Identify which cell holds the provided text, then report its [x, y] central coordinate. 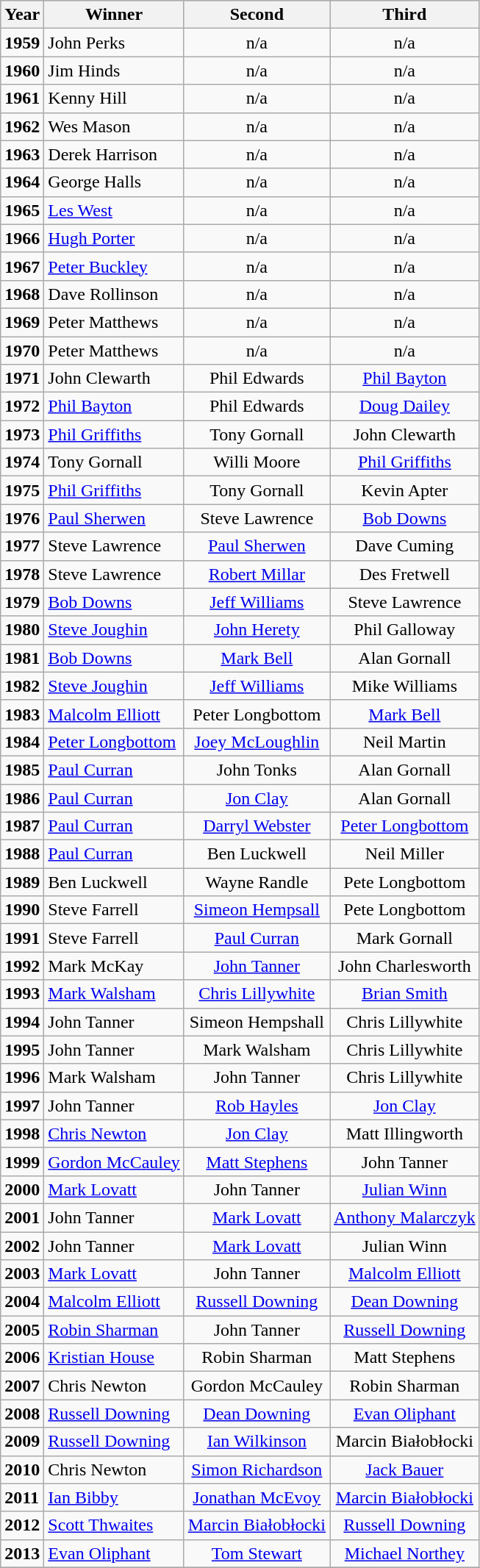
1974 [22, 462]
1981 [22, 658]
1984 [22, 742]
1965 [22, 210]
1985 [22, 770]
1976 [22, 518]
1991 [22, 938]
1987 [22, 826]
1986 [22, 798]
Mark McKay [114, 966]
Mike Williams [405, 686]
Dave Rollinson [114, 294]
Les West [114, 210]
Jim Hinds [114, 71]
Mark Gornall [405, 938]
Jonathan McEvoy [257, 1497]
George Halls [114, 182]
Ian Bibby [114, 1497]
1971 [22, 379]
1992 [22, 966]
1998 [22, 1134]
1988 [22, 854]
Simeon Hempsall [257, 910]
2004 [22, 1302]
Kenny Hill [114, 99]
Winner [114, 15]
Brian Smith [405, 994]
1969 [22, 322]
1963 [22, 154]
1975 [22, 490]
2010 [22, 1469]
Simeon Hempshall [257, 1022]
2009 [22, 1442]
Derek Harrison [114, 154]
Matt Illingworth [405, 1134]
Kristian House [114, 1358]
Third [405, 15]
John Herety [257, 630]
2003 [22, 1274]
2000 [22, 1189]
1959 [22, 43]
Darryl Webster [257, 826]
Anthony Malarczyk [405, 1217]
John Tonks [257, 770]
Wes Mason [114, 126]
1983 [22, 714]
1970 [22, 351]
Neil Martin [405, 742]
2011 [22, 1497]
1990 [22, 910]
John Perks [114, 43]
Second [257, 15]
Des Fretwell [405, 574]
1972 [22, 407]
1961 [22, 99]
1966 [22, 238]
2007 [22, 1386]
Phil Galloway [405, 630]
Wayne Randle [257, 882]
Joey McLoughlin [257, 742]
Tom Stewart [257, 1553]
1962 [22, 126]
1995 [22, 1050]
1980 [22, 630]
1993 [22, 994]
2005 [22, 1330]
2002 [22, 1246]
1989 [22, 882]
2001 [22, 1217]
Scott Thwaites [114, 1525]
1973 [22, 434]
1978 [22, 574]
1960 [22, 71]
John Charlesworth [405, 966]
1996 [22, 1078]
1997 [22, 1106]
Year [22, 15]
Rob Hayles [257, 1106]
Neil Miller [405, 854]
Michael Northey [405, 1553]
1979 [22, 602]
Simon Richardson [257, 1469]
Kevin Apter [405, 490]
Robert Millar [257, 574]
1964 [22, 182]
Ian Wilkinson [257, 1442]
Peter Buckley [114, 266]
Dave Cuming [405, 546]
Doug Dailey [405, 407]
1968 [22, 294]
Willi Moore [257, 462]
Hugh Porter [114, 238]
2008 [22, 1414]
Jack Bauer [405, 1469]
1982 [22, 686]
1967 [22, 266]
2013 [22, 1553]
1977 [22, 546]
2006 [22, 1358]
2012 [22, 1525]
1999 [22, 1161]
1994 [22, 1022]
